Provide the (x, y) coordinate of the cell's center where the given text is located.  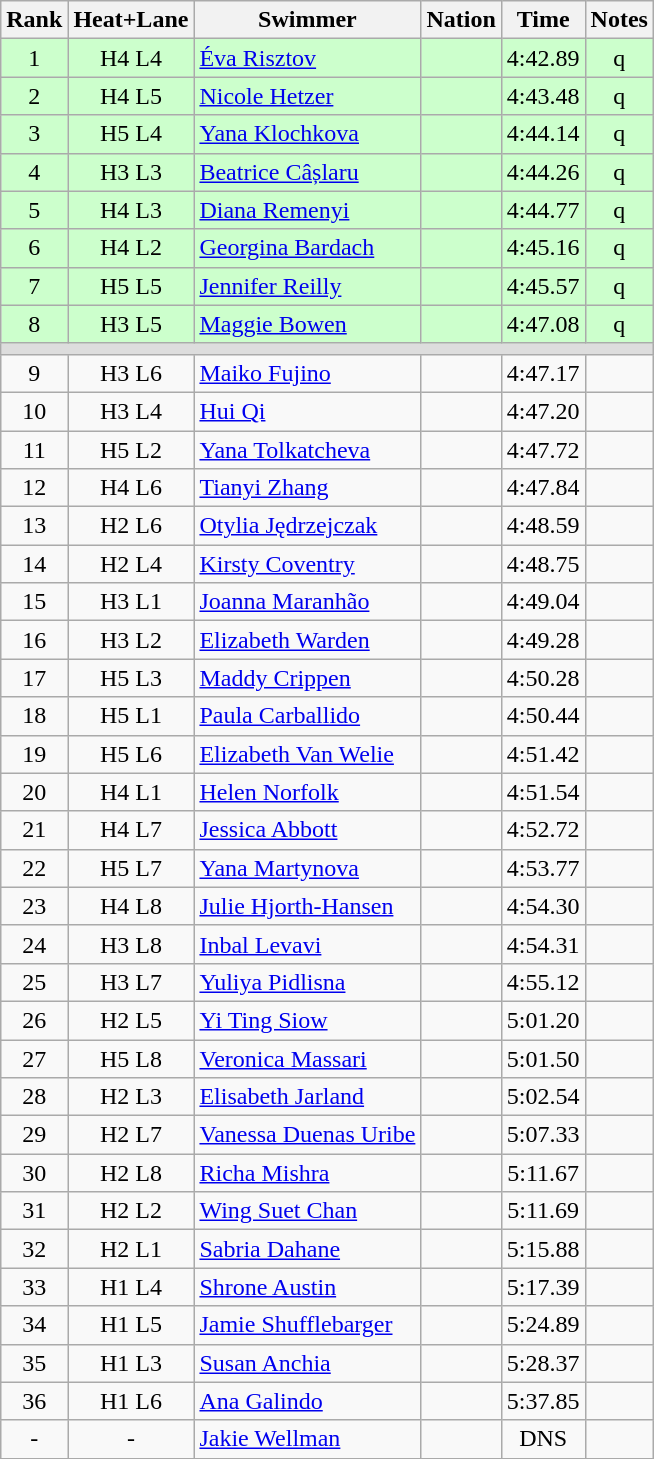
22 (34, 868)
Inbal Levavi (308, 944)
H3 L4 (131, 411)
Yuliya Pidlisna (308, 982)
H5 L4 (131, 134)
Nicole Hetzer (308, 96)
Tianyi Zhang (308, 488)
Vanessa Duenas Uribe (308, 1135)
H2 L4 (131, 564)
DNS (543, 1439)
Joanna Maranhão (308, 602)
Maddy Crippen (308, 678)
H2 L5 (131, 1020)
Veronica Massari (308, 1059)
4:50.44 (543, 716)
H4 L4 (131, 58)
30 (34, 1173)
Maggie Bowen (308, 324)
H2 L7 (131, 1135)
H4 L2 (131, 248)
4:54.31 (543, 944)
Ana Galindo (308, 1401)
Diana Remenyi (308, 210)
4:45.57 (543, 286)
20 (34, 792)
4:47.72 (543, 449)
9 (34, 373)
18 (34, 716)
Nation (461, 20)
2 (34, 96)
24 (34, 944)
5:01.50 (543, 1059)
H4 L1 (131, 792)
Paula Carballido (308, 716)
4:47.17 (543, 373)
4 (34, 172)
Yana Martynova (308, 868)
33 (34, 1287)
H2 L3 (131, 1097)
31 (34, 1211)
27 (34, 1059)
H3 L6 (131, 373)
H4 L5 (131, 96)
17 (34, 678)
H5 L5 (131, 286)
5:15.88 (543, 1249)
10 (34, 411)
36 (34, 1401)
21 (34, 830)
28 (34, 1097)
Helen Norfolk (308, 792)
15 (34, 602)
4:44.26 (543, 172)
H3 L3 (131, 172)
H1 L4 (131, 1287)
4:50.28 (543, 678)
Yana Tolkatcheva (308, 449)
4:55.12 (543, 982)
Georgina Bardach (308, 248)
Yi Ting Siow (308, 1020)
19 (34, 754)
Time (543, 20)
29 (34, 1135)
Julie Hjorth-Hansen (308, 906)
Jamie Shufflebarger (308, 1325)
Yana Klochkova (308, 134)
34 (34, 1325)
H5 L8 (131, 1059)
Otylia Jędrzejczak (308, 526)
4:43.48 (543, 96)
H4 L6 (131, 488)
Kirsty Coventry (308, 564)
5:02.54 (543, 1097)
4:53.77 (543, 868)
4:47.20 (543, 411)
H1 L6 (131, 1401)
H3 L8 (131, 944)
5:24.89 (543, 1325)
H4 L3 (131, 210)
Susan Anchia (308, 1363)
4:44.14 (543, 134)
H2 L1 (131, 1249)
4:48.59 (543, 526)
11 (34, 449)
3 (34, 134)
8 (34, 324)
Elizabeth Warden (308, 640)
Sabria Dahane (308, 1249)
4:49.28 (543, 640)
H5 L2 (131, 449)
4:42.89 (543, 58)
35 (34, 1363)
Maiko Fujino (308, 373)
5 (34, 210)
4:48.75 (543, 564)
14 (34, 564)
4:47.84 (543, 488)
Hui Qi (308, 411)
Shrone Austin (308, 1287)
4:51.42 (543, 754)
H1 L5 (131, 1325)
7 (34, 286)
5:28.37 (543, 1363)
23 (34, 906)
H5 L3 (131, 678)
H1 L3 (131, 1363)
H3 L5 (131, 324)
Heat+Lane (131, 20)
4:54.30 (543, 906)
Jessica Abbott (308, 830)
H5 L1 (131, 716)
Rank (34, 20)
H2 L8 (131, 1173)
Éva Risztov (308, 58)
5:17.39 (543, 1287)
5:07.33 (543, 1135)
Richa Mishra (308, 1173)
H5 L6 (131, 754)
12 (34, 488)
6 (34, 248)
4:45.16 (543, 248)
H3 L7 (131, 982)
Swimmer (308, 20)
4:51.54 (543, 792)
26 (34, 1020)
4:47.08 (543, 324)
5:11.67 (543, 1173)
Notes (619, 20)
25 (34, 982)
5:01.20 (543, 1020)
H5 L7 (131, 868)
Jakie Wellman (308, 1439)
H4 L7 (131, 830)
5:11.69 (543, 1211)
1 (34, 58)
H2 L2 (131, 1211)
Jennifer Reilly (308, 286)
13 (34, 526)
Elisabeth Jarland (308, 1097)
16 (34, 640)
H3 L2 (131, 640)
32 (34, 1249)
5:37.85 (543, 1401)
4:44.77 (543, 210)
Beatrice Câșlaru (308, 172)
4:49.04 (543, 602)
Elizabeth Van Welie (308, 754)
Wing Suet Chan (308, 1211)
H3 L1 (131, 602)
4:52.72 (543, 830)
H4 L8 (131, 906)
H2 L6 (131, 526)
